Return the [X, Y] coordinate for the center point of the cell that contains the specified text.  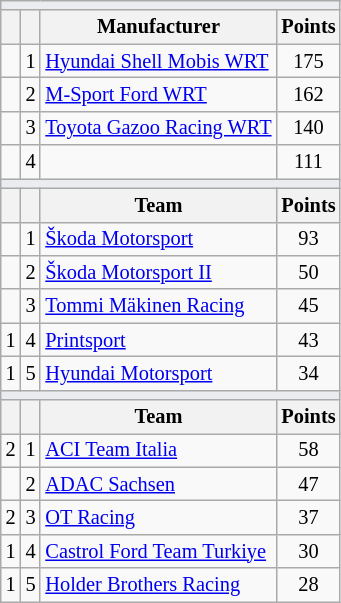
OT Racing [158, 517]
Tommi Mäkinen Racing [158, 306]
111 [308, 162]
47 [308, 484]
140 [308, 128]
58 [308, 450]
Toyota Gazoo Racing WRT [158, 128]
34 [308, 373]
ADAC Sachsen [158, 484]
Holder Brothers Racing [158, 585]
37 [308, 517]
Printsport [158, 340]
43 [308, 340]
30 [308, 551]
50 [308, 272]
45 [308, 306]
Hyundai Motorsport [158, 373]
Manufacturer [158, 27]
175 [308, 61]
M-Sport Ford WRT [158, 94]
162 [308, 94]
93 [308, 239]
Castrol Ford Team Turkiye [158, 551]
28 [308, 585]
Hyundai Shell Mobis WRT [158, 61]
ACI Team Italia [158, 450]
Škoda Motorsport II [158, 272]
Škoda Motorsport [158, 239]
